Provide the (x, y) coordinate of the cell's center where the given text is located.  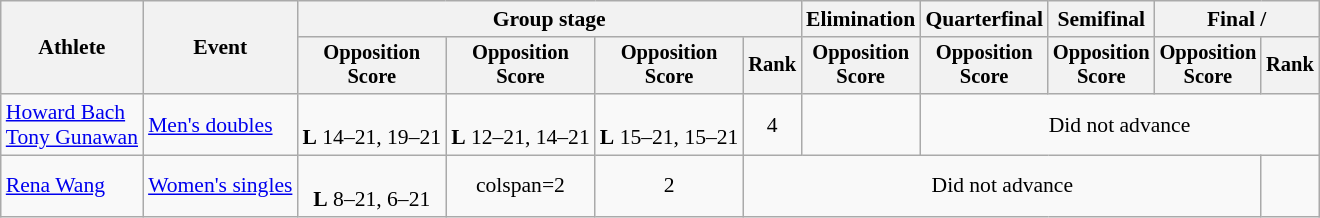
2 (670, 186)
Elimination (860, 19)
Semifinal (1102, 19)
4 (772, 124)
Howard BachTony Gunawan (72, 124)
Group stage (549, 19)
Quarterfinal (984, 19)
Final / (1237, 19)
colspan=2 (520, 186)
L 8–21, 6–21 (372, 186)
L 14–21, 19–21 (372, 124)
Event (220, 48)
Women's singles (220, 186)
Men's doubles (220, 124)
Athlete (72, 48)
Rena Wang (72, 186)
L 12–21, 14–21 (520, 124)
L 15–21, 15–21 (670, 124)
